Scan for the cell matching the given text and deliver its [x, y] coordinate at center. 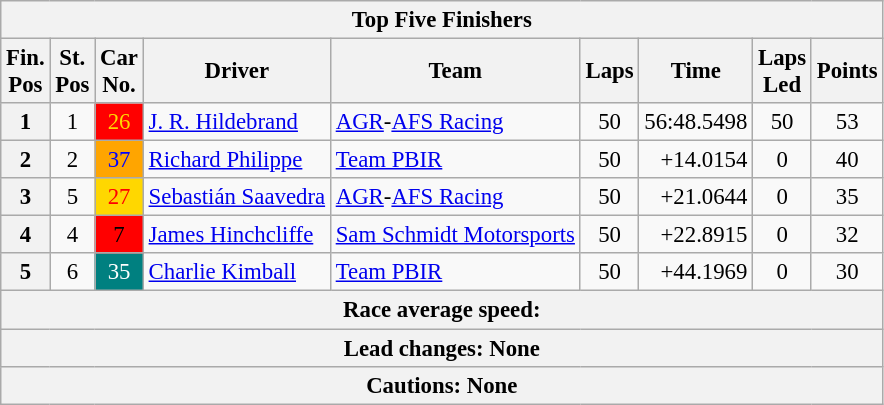
CarNo. [120, 72]
40 [846, 160]
Points [846, 72]
Lead changes: None [442, 348]
26 [120, 122]
James Hinchcliffe [236, 235]
Top Five Finishers [442, 20]
53 [846, 122]
+22.8915 [696, 235]
Driver [236, 72]
32 [846, 235]
J. R. Hildebrand [236, 122]
Time [696, 72]
Sebastián Saavedra [236, 197]
27 [120, 197]
+21.0644 [696, 197]
56:48.5498 [696, 122]
LapsLed [782, 72]
St.Pos [72, 72]
37 [120, 160]
Team [455, 72]
Richard Philippe [236, 160]
3 [26, 197]
+14.0154 [696, 160]
Sam Schmidt Motorsports [455, 235]
6 [72, 273]
Cautions: None [442, 385]
+44.1969 [696, 273]
Race average speed: [442, 310]
Laps [610, 72]
30 [846, 273]
7 [120, 235]
Charlie Kimball [236, 273]
Fin.Pos [26, 72]
